From the cell containing the given text, extract its center point as [x, y] coordinate. 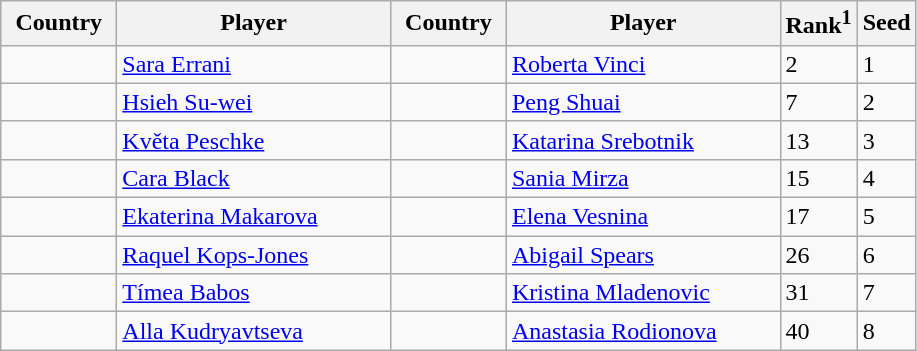
Květa Peschke [254, 140]
1 [886, 64]
Peng Shuai [643, 102]
17 [818, 217]
Hsieh Su-wei [254, 102]
31 [818, 293]
Abigail Spears [643, 255]
13 [818, 140]
Tímea Babos [254, 293]
Sania Mirza [643, 178]
Kristina Mladenovic [643, 293]
15 [818, 178]
Cara Black [254, 178]
8 [886, 331]
Sara Errani [254, 64]
Alla Kudryavtseva [254, 331]
26 [818, 255]
Ekaterina Makarova [254, 217]
Roberta Vinci [643, 64]
Elena Vesnina [643, 217]
4 [886, 178]
6 [886, 255]
3 [886, 140]
Katarina Srebotnik [643, 140]
Rank1 [818, 24]
5 [886, 217]
Anastasia Rodionova [643, 331]
40 [818, 331]
Raquel Kops-Jones [254, 255]
Seed [886, 24]
